Return the [x, y] coordinate for the center point of the cell that contains the specified text.  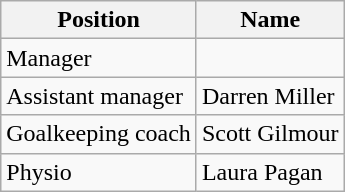
Scott Gilmour [270, 134]
Assistant manager [99, 96]
Position [99, 20]
Physio [99, 172]
Manager [99, 58]
Name [270, 20]
Goalkeeping coach [99, 134]
Laura Pagan [270, 172]
Darren Miller [270, 96]
